Scan for the cell matching the given text and deliver its [x, y] coordinate at center. 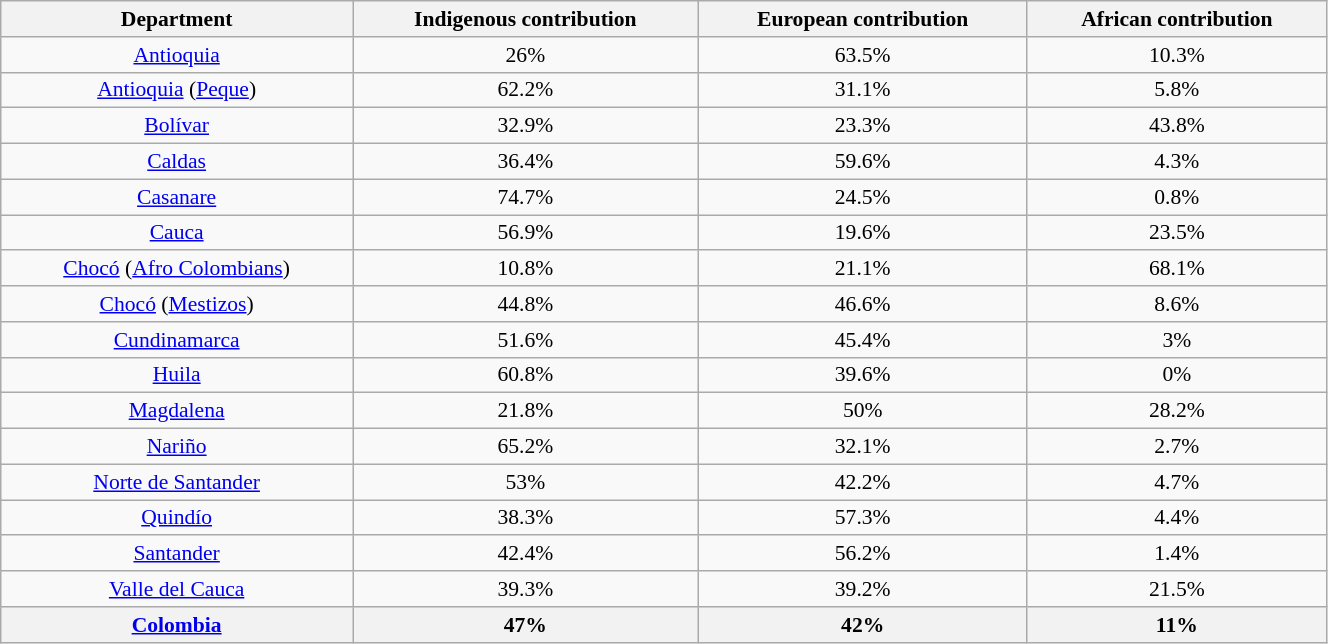
Huila [177, 375]
23.5% [1176, 233]
Department [177, 19]
Santander [177, 554]
Magdalena [177, 411]
21.8% [526, 411]
African contribution [1176, 19]
60.8% [526, 375]
43.8% [1176, 126]
23.3% [862, 126]
Quindío [177, 518]
19.6% [862, 233]
47% [526, 625]
39.3% [526, 589]
42.4% [526, 554]
European contribution [862, 19]
24.5% [862, 197]
0.8% [1176, 197]
Cundinamarca [177, 340]
38.3% [526, 518]
74.7% [526, 197]
Cauca [177, 233]
11% [1176, 625]
42% [862, 625]
4.3% [1176, 162]
3% [1176, 340]
31.1% [862, 90]
62.2% [526, 90]
1.4% [1176, 554]
32.1% [862, 447]
56.2% [862, 554]
21.1% [862, 269]
8.6% [1176, 304]
Chocó (Mestizos) [177, 304]
4.4% [1176, 518]
45.4% [862, 340]
36.4% [526, 162]
39.2% [862, 589]
Antioquia [177, 55]
26% [526, 55]
10.8% [526, 269]
4.7% [1176, 482]
5.8% [1176, 90]
Chocó (Afro Colombians) [177, 269]
21.5% [1176, 589]
46.6% [862, 304]
53% [526, 482]
28.2% [1176, 411]
Antioquia (Peque) [177, 90]
44.8% [526, 304]
32.9% [526, 126]
42.2% [862, 482]
57.3% [862, 518]
Norte de Santander [177, 482]
0% [1176, 375]
Nariño [177, 447]
59.6% [862, 162]
51.6% [526, 340]
2.7% [1176, 447]
Indigenous contribution [526, 19]
Colombia [177, 625]
50% [862, 411]
56.9% [526, 233]
Casanare [177, 197]
Caldas [177, 162]
Valle del Cauca [177, 589]
63.5% [862, 55]
Bolívar [177, 126]
68.1% [1176, 269]
65.2% [526, 447]
39.6% [862, 375]
10.3% [1176, 55]
